Return the (X, Y) coordinate for the center point of the cell that contains the specified text.  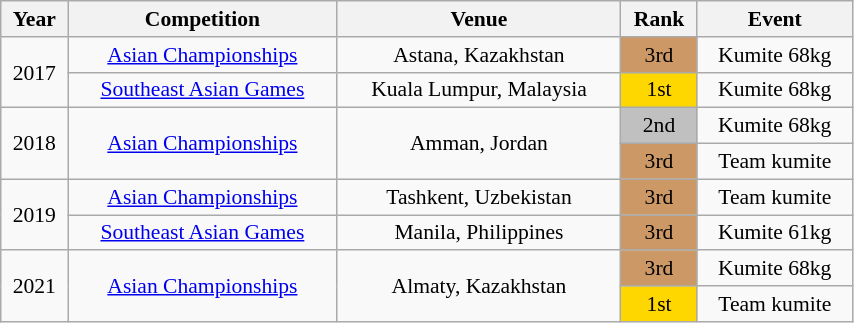
2017 (34, 72)
Astana, Kazakhstan (479, 55)
Event (774, 19)
Rank (659, 19)
2nd (659, 126)
Amman, Jordan (479, 144)
2021 (34, 286)
Kuala Lumpur, Malaysia (479, 90)
Manila, Philippines (479, 233)
Tashkent, Uzbekistan (479, 197)
Venue (479, 19)
Year (34, 19)
2018 (34, 144)
Kumite 61kg (774, 233)
2019 (34, 214)
Almaty, Kazakhstan (479, 286)
Competition (202, 19)
